Return [X, Y] of the center of cell containing provided text 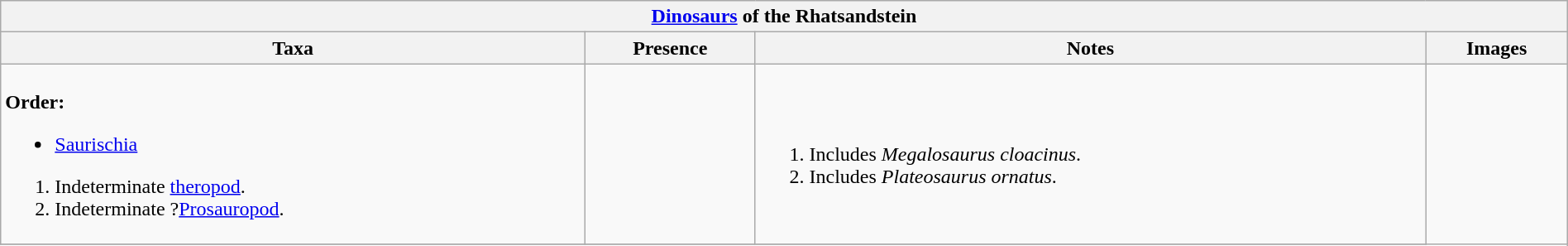
Presence [670, 48]
Images [1497, 48]
Dinosaurs of the Rhatsandstein [784, 17]
Notes [1090, 48]
Taxa [293, 48]
Includes Megalosaurus cloacinus.Includes Plateosaurus ornatus. [1090, 154]
Order:SaurischiaIndeterminate theropod.Indeterminate ?Prosauropod. [293, 154]
